Identify which cell holds the provided text, then report its (x, y) central coordinate. 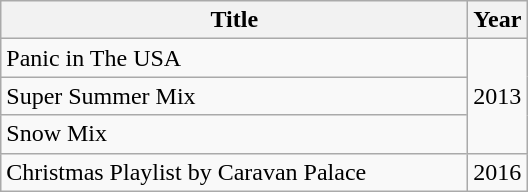
Title (234, 20)
Snow Mix (234, 134)
2016 (498, 172)
2013 (498, 96)
Super Summer Mix (234, 96)
Panic in The USA (234, 58)
Year (498, 20)
Christmas Playlist by Caravan Palace (234, 172)
